Return the (X, Y) coordinate for the center point of the cell that contains the specified text.  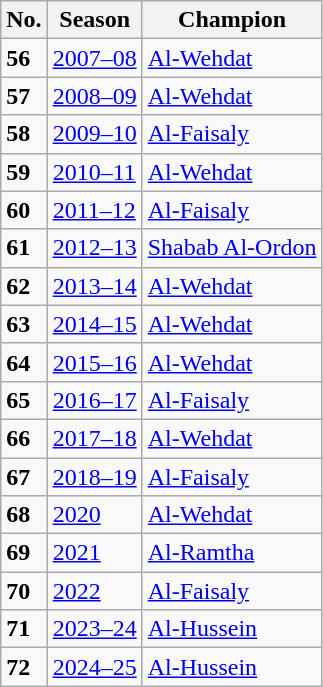
58 (24, 134)
2015–16 (94, 362)
2009–10 (94, 134)
2017–18 (94, 438)
65 (24, 400)
59 (24, 172)
2016–17 (94, 400)
63 (24, 324)
2022 (94, 591)
Champion (232, 20)
Al-Ramtha (232, 553)
2011–12 (94, 210)
57 (24, 96)
60 (24, 210)
70 (24, 591)
66 (24, 438)
2021 (94, 553)
2020 (94, 515)
2008–09 (94, 96)
Shabab Al-Ordon (232, 248)
No. (24, 20)
67 (24, 477)
2007–08 (94, 58)
72 (24, 667)
71 (24, 629)
2024–25 (94, 667)
2013–14 (94, 286)
2018–19 (94, 477)
2014–15 (94, 324)
56 (24, 58)
69 (24, 553)
62 (24, 286)
64 (24, 362)
68 (24, 515)
2010–11 (94, 172)
2012–13 (94, 248)
Season (94, 20)
2023–24 (94, 629)
61 (24, 248)
